Extract the [x, y] coordinate from the center of the cell holding the provided text.  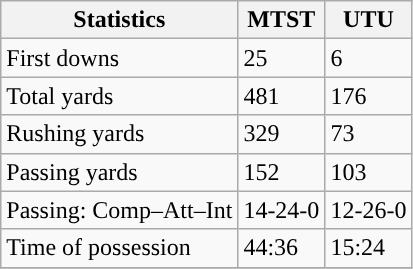
6 [368, 58]
25 [282, 58]
103 [368, 172]
12-26-0 [368, 210]
Passing: Comp–Att–Int [120, 210]
Passing yards [120, 172]
UTU [368, 20]
176 [368, 96]
MTST [282, 20]
15:24 [368, 248]
152 [282, 172]
Rushing yards [120, 134]
First downs [120, 58]
44:36 [282, 248]
Statistics [120, 20]
14-24-0 [282, 210]
481 [282, 96]
329 [282, 134]
73 [368, 134]
Total yards [120, 96]
Time of possession [120, 248]
